Return (X, Y) of the center of cell containing provided text 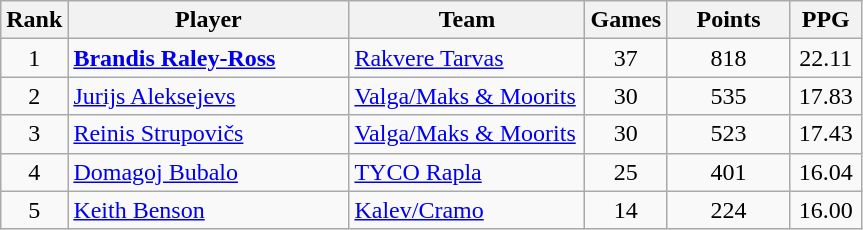
Points (729, 20)
224 (729, 210)
Rakvere Tarvas (467, 58)
Games (626, 20)
5 (34, 210)
17.43 (826, 134)
Jurijs Aleksejevs (208, 96)
Reinis Strupovičs (208, 134)
Team (467, 20)
17.83 (826, 96)
Rank (34, 20)
14 (626, 210)
523 (729, 134)
Kalev/Cramo (467, 210)
3 (34, 134)
16.00 (826, 210)
535 (729, 96)
1 (34, 58)
TYCO Rapla (467, 172)
Keith Benson (208, 210)
25 (626, 172)
37 (626, 58)
818 (729, 58)
Brandis Raley-Ross (208, 58)
2 (34, 96)
Domagoj Bubalo (208, 172)
4 (34, 172)
22.11 (826, 58)
16.04 (826, 172)
Player (208, 20)
PPG (826, 20)
401 (729, 172)
